Locate the cell with the specified text and output its (x, y) center coordinate. 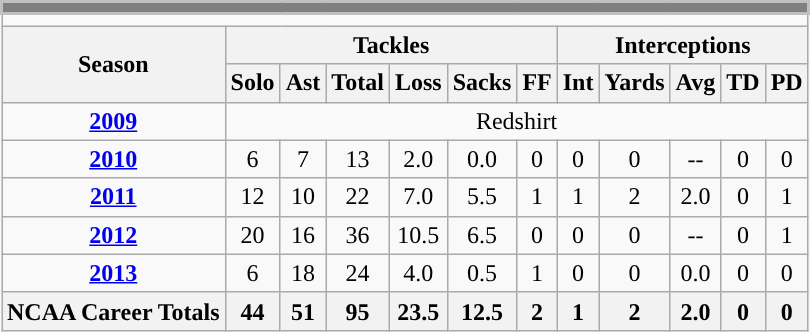
Sacks (482, 83)
Int (578, 83)
Redshirt (516, 121)
16 (303, 235)
44 (252, 311)
Total (358, 83)
12.5 (482, 311)
2009 (114, 121)
Interceptions (682, 45)
10.5 (418, 235)
Loss (418, 83)
Avg (696, 83)
2011 (114, 197)
10 (303, 197)
PD (786, 83)
Tackles (391, 45)
7 (303, 159)
51 (303, 311)
5.5 (482, 197)
TD (743, 83)
24 (358, 273)
13 (358, 159)
Ast (303, 83)
18 (303, 273)
12 (252, 197)
95 (358, 311)
7.0 (418, 197)
36 (358, 235)
6.5 (482, 235)
Yards (634, 83)
Season (114, 64)
2013 (114, 273)
NCAA Career Totals (114, 311)
4.0 (418, 273)
2010 (114, 159)
22 (358, 197)
20 (252, 235)
FF (537, 83)
23.5 (418, 311)
Solo (252, 83)
0.5 (482, 273)
2012 (114, 235)
